Output the (X, Y) coordinate of the center of the cell containing the given text.  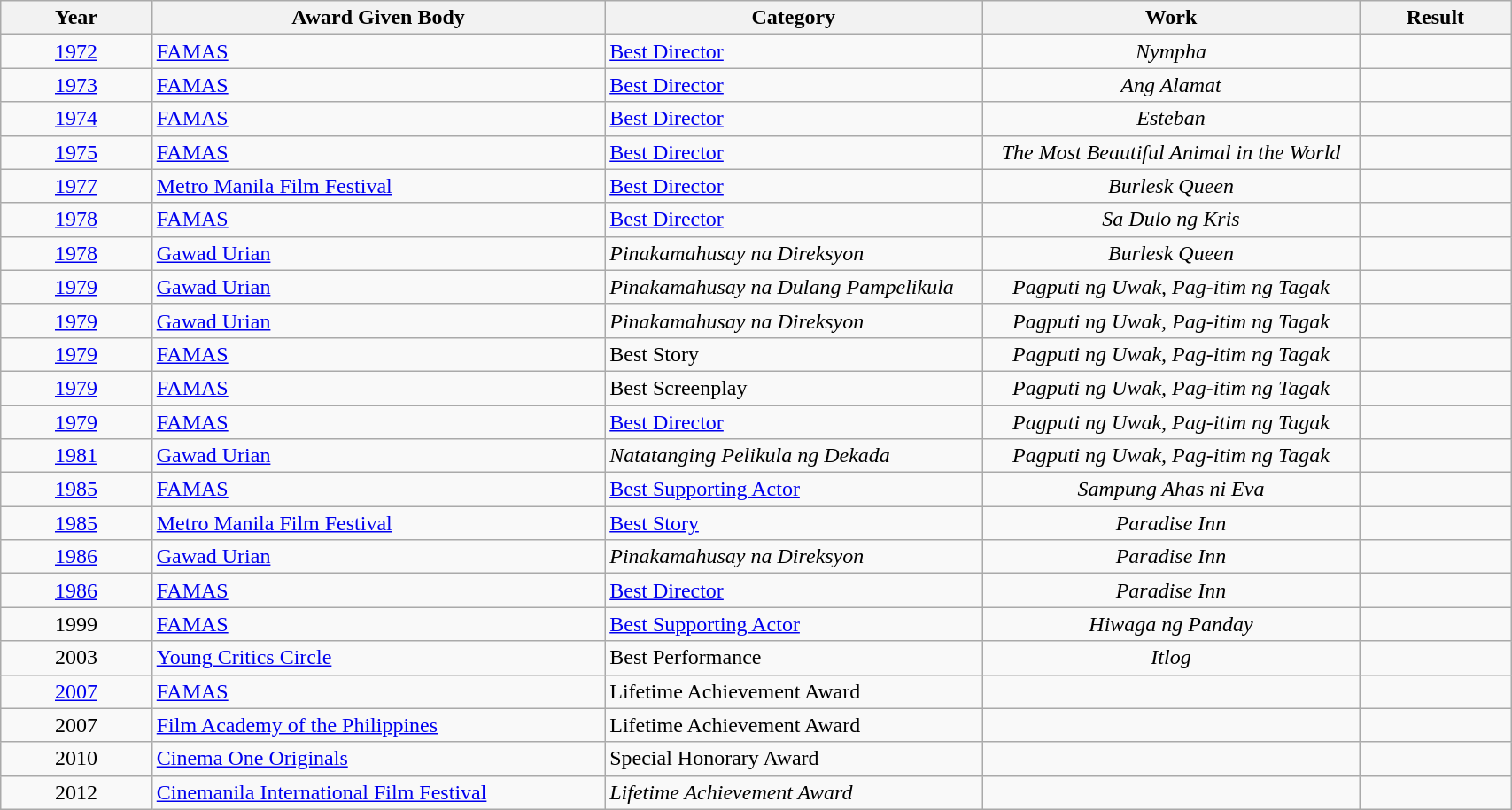
2012 (76, 792)
Hiwaga ng Panday (1171, 624)
Special Honorary Award (794, 759)
1981 (76, 456)
Result (1435, 18)
Cinemanila International Film Festival (377, 792)
Sampung Ahas ni Eva (1171, 490)
Work (1171, 18)
1975 (76, 152)
Film Academy of the Philippines (377, 725)
Award Given Body (377, 18)
Esteban (1171, 119)
Pinakamahusay na Dulang Pampelikula (794, 287)
Young Critics Circle (377, 658)
Itlog (1171, 658)
1973 (76, 85)
1977 (76, 186)
Best Screenplay (794, 388)
Category (794, 18)
1974 (76, 119)
Year (76, 18)
1972 (76, 51)
2010 (76, 759)
Cinema One Originals (377, 759)
Best Performance (794, 658)
The Most Beautiful Animal in the World (1171, 152)
Ang Alamat (1171, 85)
1999 (76, 624)
Natatanging Pelikula ng Dekada (794, 456)
2003 (76, 658)
Sa Dulo ng Kris (1171, 220)
Nympha (1171, 51)
